Identify which cell holds the provided text, then report its (x, y) central coordinate. 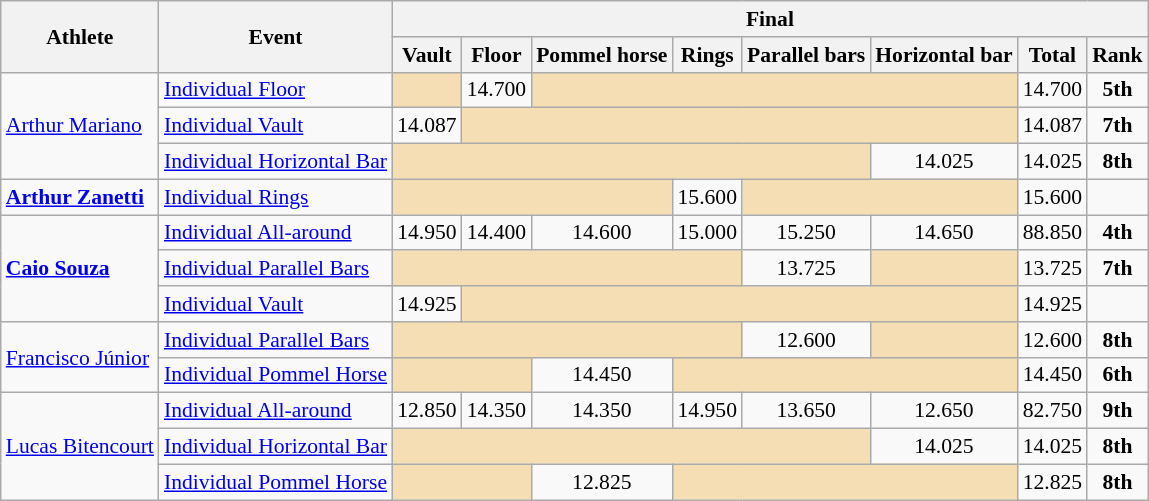
14.600 (602, 233)
Individual Floor (276, 90)
Caio Souza (80, 268)
13.650 (806, 411)
9th (1118, 411)
12.650 (944, 411)
Final (770, 19)
12.850 (426, 411)
14.400 (496, 233)
82.750 (1052, 411)
15.250 (806, 233)
88.850 (1052, 233)
15.000 (708, 233)
4th (1118, 233)
Pommel horse (602, 55)
Francisco Júnior (80, 358)
Floor (496, 55)
Arthur Mariano (80, 126)
Rings (708, 55)
Rank (1118, 55)
Arthur Zanetti (80, 197)
Athlete (80, 36)
Individual Rings (276, 197)
Event (276, 36)
Vault (426, 55)
Parallel bars (806, 55)
Total (1052, 55)
Horizontal bar (944, 55)
Lucas Bitencourt (80, 446)
6th (1118, 375)
5th (1118, 90)
14.650 (944, 233)
